For the text-containing cell, return its midpoint in [x, y] coordinate format. 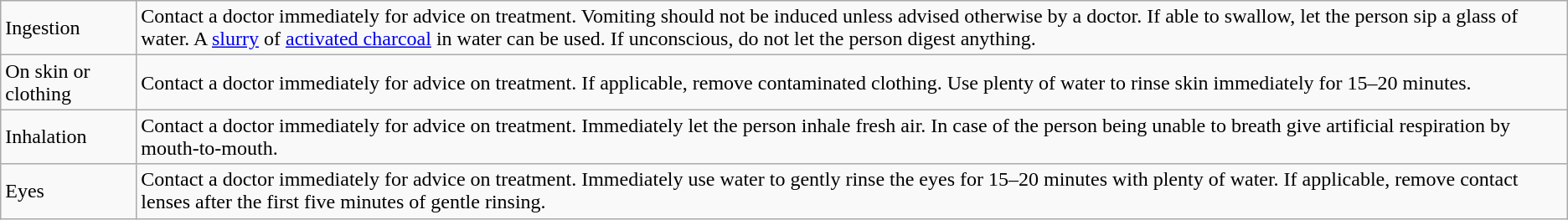
Eyes [69, 191]
Ingestion [69, 28]
Inhalation [69, 137]
On skin or clothing [69, 82]
